Pinpoint the cell where the given text exists, returning its [X, Y] midpoint coordinate. 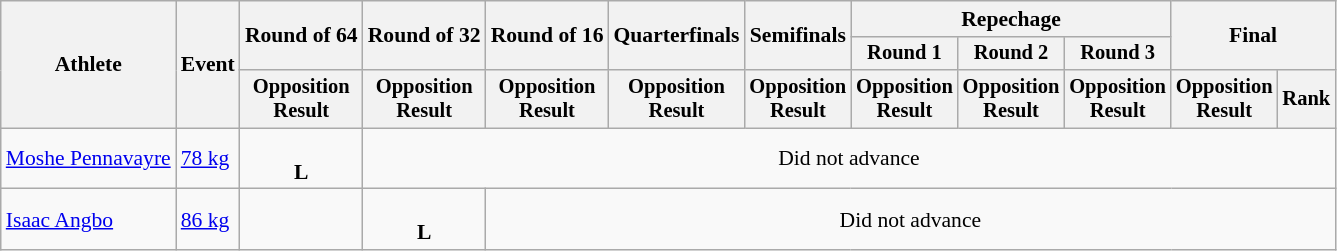
Round 2 [1012, 54]
86 kg [208, 220]
Round of 64 [302, 36]
Round of 16 [548, 36]
Quarterfinals [676, 36]
Repechage [1011, 19]
78 kg [208, 158]
Moshe Pennavayre [88, 158]
Event [208, 64]
Rank [1306, 99]
Final [1253, 36]
Round of 32 [424, 36]
Athlete [88, 64]
Round 1 [904, 54]
Isaac Angbo [88, 220]
Semifinals [798, 36]
Round 3 [1118, 54]
